Pinpoint the cell where the given text exists, returning its (X, Y) midpoint coordinate. 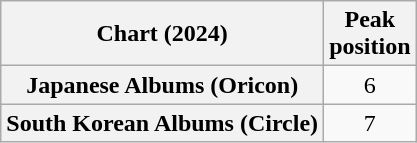
Peakposition (370, 34)
6 (370, 85)
7 (370, 123)
South Korean Albums (Circle) (162, 123)
Japanese Albums (Oricon) (162, 85)
Chart (2024) (162, 34)
